Provide the [x, y] coordinate of the cell's center where the given text is located.  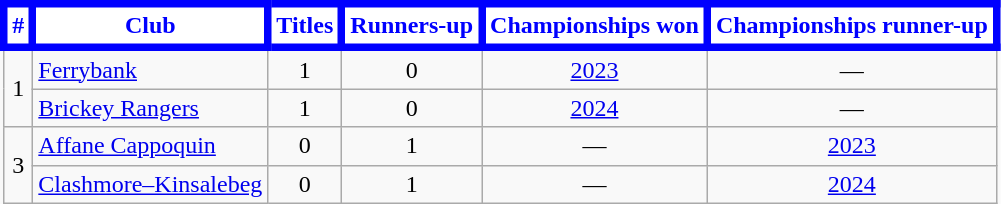
Affane Cappoquin [150, 146]
# [18, 26]
Championships runner-up [852, 26]
Championships won [595, 26]
3 [18, 165]
Ferrybank [150, 68]
Club [150, 26]
Runners-up [412, 26]
Brickey Rangers [150, 108]
Clashmore–Kinsalebeg [150, 184]
Titles [305, 26]
